Output the (X, Y) coordinate of the center of the cell containing the given text.  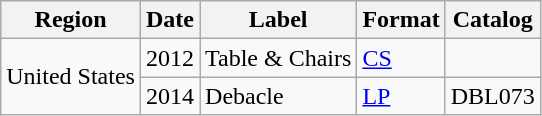
Catalog (492, 20)
DBL073 (492, 96)
Debacle (278, 96)
Date (170, 20)
LP (401, 96)
2014 (170, 96)
Table & Chairs (278, 58)
United States (71, 77)
Label (278, 20)
CS (401, 58)
2012 (170, 58)
Region (71, 20)
Format (401, 20)
